Find where the given text appears and provide that cell's center as (x, y) coordinate. 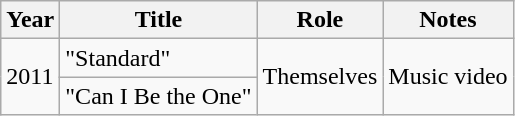
Role (320, 20)
Music video (448, 77)
Title (158, 20)
2011 (30, 77)
"Standard" (158, 58)
Year (30, 20)
"Can I Be the One" (158, 96)
Themselves (320, 77)
Notes (448, 20)
